Return the [x, y] coordinate for the center point of the cell that contains the specified text.  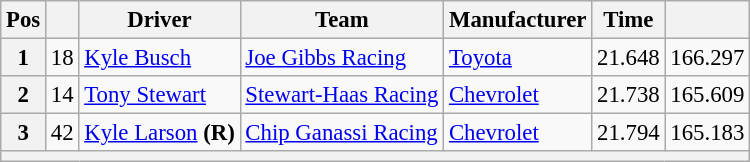
Toyota [518, 58]
Stewart-Haas Racing [342, 95]
Driver [160, 20]
21.794 [628, 133]
Pos [24, 20]
Joe Gibbs Racing [342, 58]
42 [62, 133]
2 [24, 95]
Manufacturer [518, 20]
Tony Stewart [160, 95]
166.297 [708, 58]
Kyle Busch [160, 58]
165.609 [708, 95]
21.738 [628, 95]
Team [342, 20]
3 [24, 133]
1 [24, 58]
165.183 [708, 133]
18 [62, 58]
Time [628, 20]
Chip Ganassi Racing [342, 133]
Kyle Larson (R) [160, 133]
21.648 [628, 58]
14 [62, 95]
